Return the [X, Y] coordinate for the center point of the cell that contains the specified text.  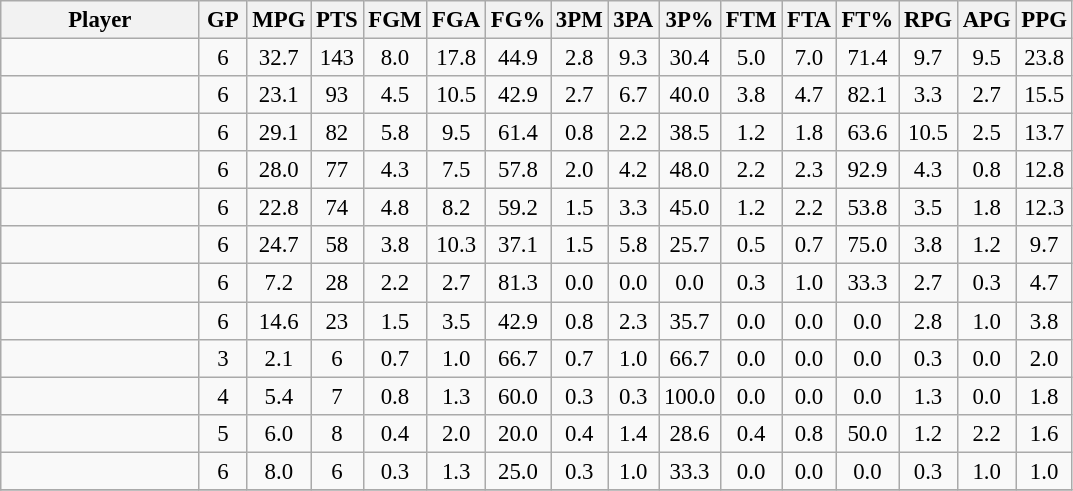
30.4 [690, 58]
48.0 [690, 170]
75.0 [868, 245]
23 [337, 321]
2.1 [279, 358]
35.7 [690, 321]
23.1 [279, 95]
FGA [456, 20]
MPG [279, 20]
77 [337, 170]
59.2 [518, 208]
71.4 [868, 58]
60.0 [518, 396]
7.2 [279, 283]
28.0 [279, 170]
15.5 [1044, 95]
81.3 [518, 283]
20.0 [518, 433]
25.0 [518, 471]
29.1 [279, 133]
3P% [690, 20]
38.5 [690, 133]
100.0 [690, 396]
3 [223, 358]
7.5 [456, 170]
37.1 [518, 245]
1.6 [1044, 433]
63.6 [868, 133]
23.8 [1044, 58]
FT% [868, 20]
50.0 [868, 433]
12.8 [1044, 170]
3PM [580, 20]
7.0 [809, 58]
RPG [928, 20]
82.1 [868, 95]
24.7 [279, 245]
14.6 [279, 321]
28 [337, 283]
GP [223, 20]
FTM [750, 20]
4 [223, 396]
5.0 [750, 58]
12.3 [1044, 208]
32.7 [279, 58]
4.8 [395, 208]
8 [337, 433]
FTA [809, 20]
22.8 [279, 208]
7 [337, 396]
PPG [1044, 20]
5 [223, 433]
PTS [337, 20]
2.5 [986, 133]
6.7 [634, 95]
4.5 [395, 95]
25.7 [690, 245]
45.0 [690, 208]
82 [337, 133]
13.7 [1044, 133]
44.9 [518, 58]
FG% [518, 20]
58 [337, 245]
92.9 [868, 170]
Player [100, 20]
1.4 [634, 433]
3PA [634, 20]
143 [337, 58]
28.6 [690, 433]
10.3 [456, 245]
17.8 [456, 58]
4.2 [634, 170]
6.0 [279, 433]
93 [337, 95]
8.2 [456, 208]
40.0 [690, 95]
APG [986, 20]
74 [337, 208]
0.5 [750, 245]
53.8 [868, 208]
FGM [395, 20]
5.4 [279, 396]
57.8 [518, 170]
9.3 [634, 58]
61.4 [518, 133]
